Locate the cell with the specified text and output its [x, y] center coordinate. 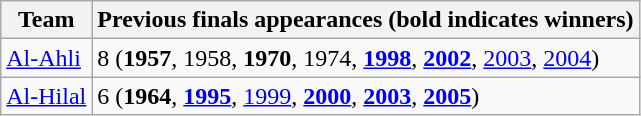
Previous finals appearances (bold indicates winners) [366, 20]
Al-Ahli [46, 58]
8 (1957, 1958, 1970, 1974, 1998, 2002, 2003, 2004) [366, 58]
6 (1964, 1995, 1999, 2000, 2003, 2005) [366, 96]
Al-Hilal [46, 96]
Team [46, 20]
